Return [X, Y] of the center of cell containing provided text 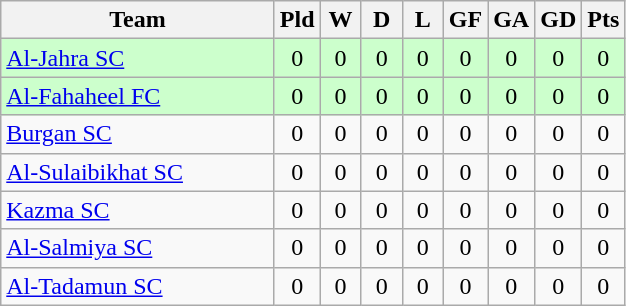
Al-Fahaheel FC [138, 96]
Burgan SC [138, 134]
Pts [604, 20]
Al-Sulaibikhat SC [138, 172]
Al-Tadamun SC [138, 286]
Kazma SC [138, 210]
Pld [297, 20]
Al-Jahra SC [138, 58]
L [422, 20]
Team [138, 20]
D [382, 20]
W [340, 20]
Al-Salmiya SC [138, 248]
GD [558, 20]
GF [465, 20]
GA [512, 20]
